Determine the [X, Y] coordinate at the center of the cell enclosing the given text.  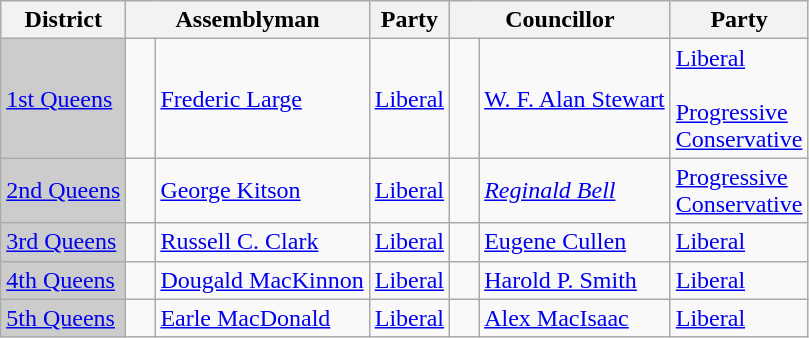
Earle MacDonald [262, 318]
LiberalProgressive Conservative [739, 98]
Frederic Large [262, 98]
W. F. Alan Stewart [575, 98]
Progressive Conservative [739, 190]
1st Queens [64, 98]
4th Queens [64, 280]
Assemblyman [248, 20]
Eugene Cullen [575, 242]
3rd Queens [64, 242]
2nd Queens [64, 190]
Harold P. Smith [575, 280]
District [64, 20]
Reginald Bell [575, 190]
Alex MacIsaac [575, 318]
Councillor [560, 20]
Russell C. Clark [262, 242]
5th Queens [64, 318]
George Kitson [262, 190]
Dougald MacKinnon [262, 280]
